Search for the cell housing the specified text and yield its (X, Y) center coordinate. 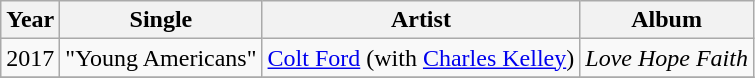
2017 (30, 58)
Love Hope Faith (667, 58)
Single (161, 20)
Album (667, 20)
Colt Ford (with Charles Kelley) (421, 58)
Year (30, 20)
Artist (421, 20)
"Young Americans" (161, 58)
